Identify which cell holds the provided text, then report its (x, y) central coordinate. 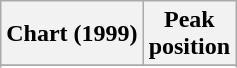
Peakposition (189, 34)
Chart (1999) (72, 34)
